Provide the (x, y) coordinate of the cell's center where the given text is located.  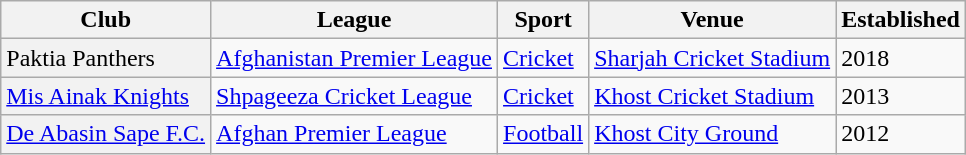
2013 (901, 96)
Football (544, 134)
Khost Cricket Stadium (712, 96)
Afghan Premier League (354, 134)
Mis Ainak Knights (106, 96)
Club (106, 20)
Shpageeza Cricket League (354, 96)
Venue (712, 20)
Paktia Panthers (106, 58)
2012 (901, 134)
Sharjah Cricket Stadium (712, 58)
2018 (901, 58)
League (354, 20)
Sport (544, 20)
De Abasin Sape F.C. (106, 134)
Khost City Ground (712, 134)
Afghanistan Premier League (354, 58)
Established (901, 20)
